Locate the cell with the specified text and output its (x, y) center coordinate. 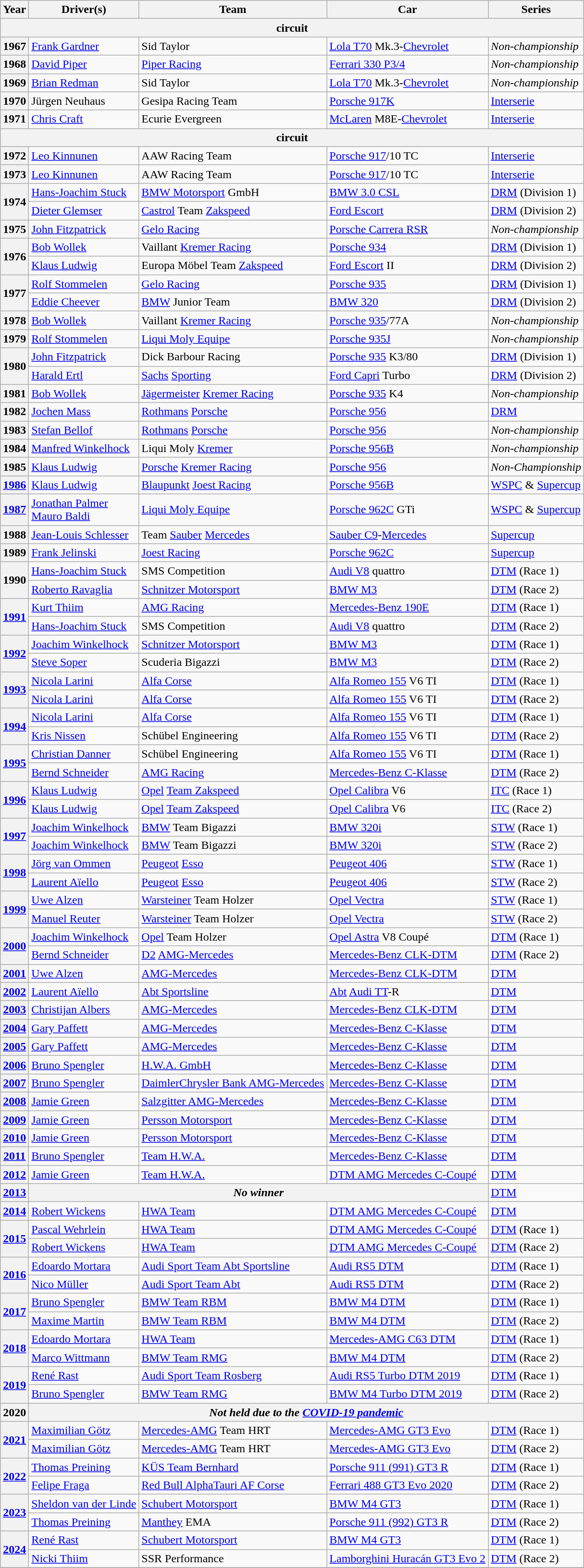
Sachs Sporting (233, 375)
1997 (14, 836)
2013 (14, 1193)
Ecurie Evergreen (233, 119)
1989 (14, 553)
Ford Escort (408, 210)
Audi RS5 Turbo DTM 2019 (408, 1375)
Porsche 935J (408, 339)
1981 (14, 393)
2018 (14, 1348)
Year (14, 10)
Jörg van Ommen (84, 864)
2006 (14, 1065)
Europa Möbel Team Zakspeed (233, 266)
Piper Racing (233, 64)
1993 (14, 690)
Nicki Thiim (84, 1558)
Salzgitter AMG-Mercedes (233, 1101)
2011 (14, 1156)
H.W.A. GmbH (233, 1065)
Porsche 935 K3/80 (408, 357)
1987 (14, 509)
Porsche 911 (992) GT3 R (408, 1522)
Audi Sport Team Rosberg (233, 1375)
1980 (14, 366)
2008 (14, 1101)
1973 (14, 174)
Porsche 962C GTi (408, 509)
Sheldon van der Linde (84, 1504)
Abt Audi TT-R (408, 992)
Marco Wittmann (84, 1357)
Scuderia Bigazzi (233, 662)
Roberto Ravaglia (84, 589)
Kris Nissen (84, 735)
2009 (14, 1120)
Porsche Kremer Racing (233, 466)
Dick Barbour Racing (233, 357)
Frank Gardner (84, 46)
Ferrari 488 GT3 Evo 2020 (408, 1485)
2017 (14, 1311)
Opel Team Holzer (233, 937)
ITC (Race 2) (536, 808)
1991 (14, 617)
1978 (14, 320)
BMW M4 Turbo DTM 2019 (408, 1394)
David Piper (84, 64)
1982 (14, 412)
2007 (14, 1083)
DRM (536, 412)
Jochen Mass (84, 412)
1975 (14, 229)
Manuel Reuter (84, 919)
1967 (14, 46)
1986 (14, 485)
2004 (14, 1028)
Porsche 935/77A (408, 320)
Joest Racing (233, 553)
1979 (14, 339)
Dieter Glemser (84, 210)
Brian Redman (84, 83)
2010 (14, 1138)
2023 (14, 1513)
Team Sauber Mercedes (233, 535)
2015 (14, 1238)
Blaupunkt Joest Racing (233, 485)
1976 (14, 257)
1983 (14, 430)
Harald Ertl (84, 375)
2000 (14, 946)
2002 (14, 992)
Mercedes-Benz 190E (408, 608)
1968 (14, 64)
2012 (14, 1175)
Opel Astra V8 Coupé (408, 937)
Porsche 935 (408, 284)
Stefan Bellof (84, 430)
1977 (14, 293)
BMW Motorsport GmbH (233, 192)
ITC (Race 1) (536, 790)
Ferrari 330 P3/4 (408, 64)
McLaren M8E-Chevrolet (408, 119)
Liqui Moly Kremer (233, 448)
BMW Junior Team (233, 302)
1985 (14, 466)
Red Bull AlphaTauri AF Corse (233, 1485)
2016 (14, 1275)
2020 (14, 1412)
Jürgen Neuhaus (84, 101)
Felipe Fraga (84, 1485)
Porsche 917K (408, 101)
DaimlerChrysler Bank AMG-Mercedes (233, 1083)
Lamborghini Huracán GT3 Evo 2 (408, 1558)
1984 (14, 448)
Audi Sport Team Abt Sportsline (233, 1266)
Series (536, 10)
1988 (14, 535)
Sauber C9-Mercedes (408, 535)
Porsche 935 K4 (408, 393)
Pascal Wehrlein (84, 1229)
2003 (14, 1010)
1990 (14, 580)
2022 (14, 1476)
2019 (14, 1384)
Ford Escort II (408, 266)
Team (233, 10)
Jägermeister Kremer Racing (233, 393)
No winner (259, 1193)
BMW 320 (408, 302)
Driver(s) (84, 10)
D2 AMG-Mercedes (233, 955)
Kurt Thiim (84, 608)
Porsche 962C (408, 553)
1995 (14, 763)
Christian Danner (84, 754)
1974 (14, 201)
Porsche 934 (408, 247)
2014 (14, 1211)
Porsche 911 (991) GT3 R (408, 1467)
1994 (14, 726)
Jean-Louis Schlesser (84, 535)
Jonathan Palmer Mauro Baldi (84, 509)
SSR Performance (233, 1558)
Manthey EMA (233, 1522)
1996 (14, 799)
Mercedes-AMG C63 DTM (408, 1339)
1969 (14, 83)
Nico Müller (84, 1284)
Christijan Albers (84, 1010)
1970 (14, 101)
1971 (14, 119)
Manfred Winkelhock (84, 448)
Castrol Team Zakspeed (233, 210)
Frank Jelinski (84, 553)
2005 (14, 1046)
Maxime Martin (84, 1321)
1992 (14, 653)
Ford Capri Turbo (408, 375)
1999 (14, 909)
Porsche Carrera RSR (408, 229)
KÜS Team Bernhard (233, 1467)
2001 (14, 973)
Abt Sportsline (233, 992)
Audi Sport Team Abt (233, 1284)
1998 (14, 873)
2024 (14, 1549)
Eddie Cheever (84, 302)
BMW 3.0 CSL (408, 192)
Gesipa Racing Team (233, 101)
Car (408, 10)
2021 (14, 1440)
Not held due to the COVID-19 pandemic (307, 1412)
Non-Championship (536, 466)
Steve Soper (84, 662)
1972 (14, 156)
Chris Craft (84, 119)
